Pinpoint the cell where the given text exists, returning its (X, Y) midpoint coordinate. 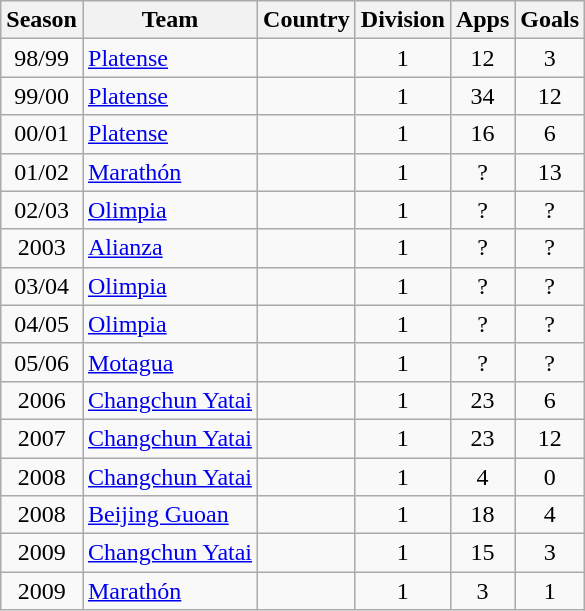
Team (170, 20)
18 (482, 515)
02/03 (42, 210)
2006 (42, 400)
Country (307, 20)
99/00 (42, 96)
Motagua (170, 362)
Division (402, 20)
98/99 (42, 58)
04/05 (42, 324)
Goals (550, 20)
2007 (42, 438)
2003 (42, 248)
0 (550, 477)
00/01 (42, 134)
01/02 (42, 172)
34 (482, 96)
Season (42, 20)
Beijing Guoan (170, 515)
Alianza (170, 248)
03/04 (42, 286)
16 (482, 134)
Apps (482, 20)
15 (482, 553)
05/06 (42, 362)
13 (550, 172)
